Return the (x, y) coordinate for the center point of the cell that contains the specified text.  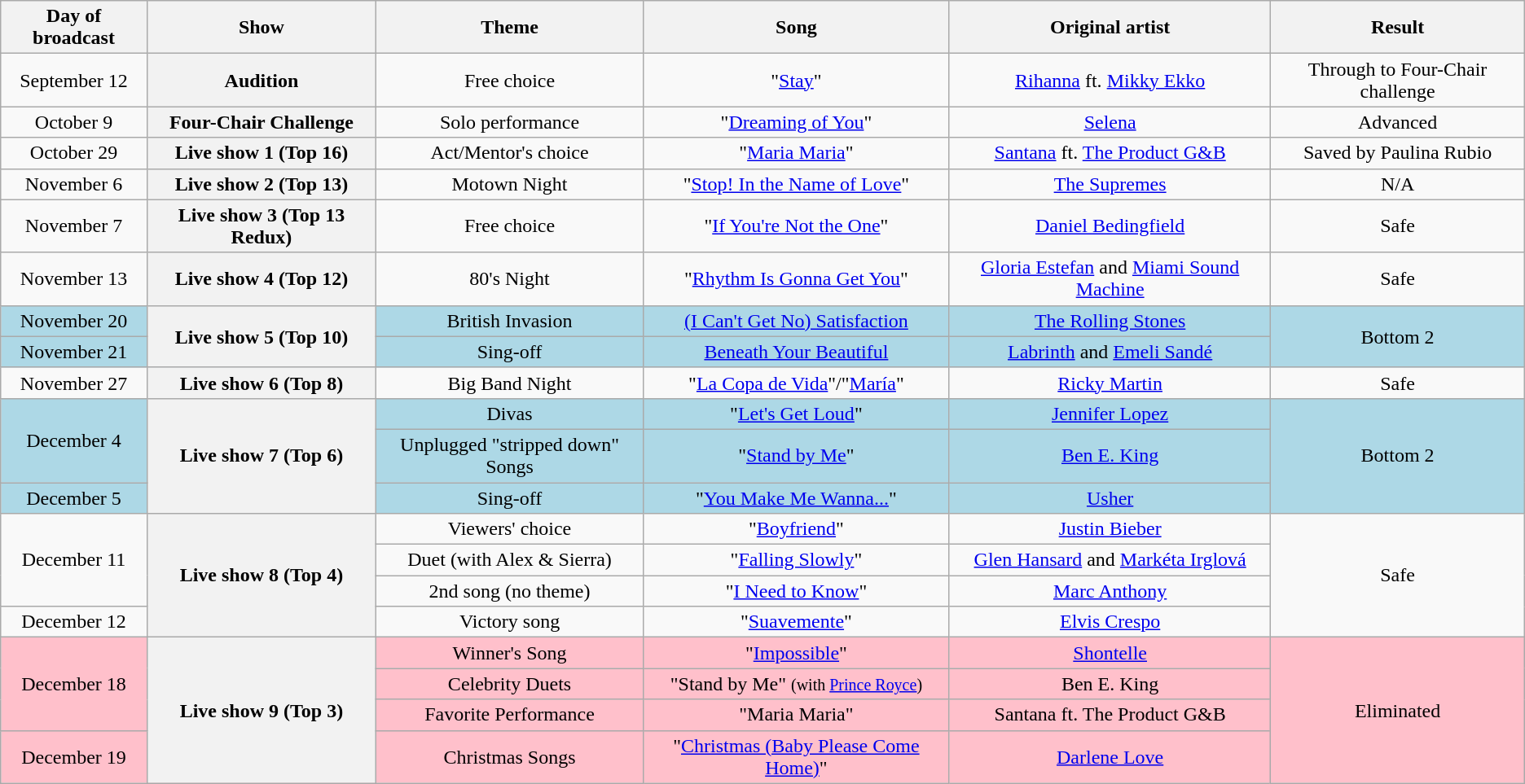
Live show 8 (Top 4) (261, 576)
Saved by Paulina Rubio (1398, 153)
Live show 2 (Top 13) (261, 184)
Eliminated (1398, 710)
"If You're Not the One" (796, 226)
Gloria Estefan and Miami Sound Machine (1110, 278)
Celebrity Duets (510, 684)
Audition (261, 80)
Live show 1 (Top 16) (261, 153)
Solo performance (510, 122)
Result (1398, 28)
Four-Chair Challenge (261, 122)
Motown Night (510, 184)
Selena (1110, 122)
Usher (1110, 497)
N/A (1398, 184)
"Stand by Me" (with Prince Royce) (796, 684)
"Christmas (Baby Please Come Home)" (796, 757)
Glen Hansard and Markéta Irglová (1110, 560)
British Invasion (510, 321)
Viewers' choice (510, 529)
Show (261, 28)
December 19 (73, 757)
November 6 (73, 184)
"Suavemente" (796, 622)
Duet (with Alex & Sierra) (510, 560)
Live show 9 (Top 3) (261, 710)
Unplugged "stripped down" Songs (510, 456)
Divas (510, 414)
Rihanna ft. Mikky Ekko (1110, 80)
Live show 5 (Top 10) (261, 336)
Advanced (1398, 122)
December 11 (73, 560)
November 27 (73, 383)
Live show 4 (Top 12) (261, 278)
November 13 (73, 278)
80's Night (510, 278)
Favorite Performance (510, 715)
December 4 (73, 440)
November 21 (73, 352)
Song (796, 28)
"Let's Get Loud" (796, 414)
Theme (510, 28)
Act/Mentor's choice (510, 153)
"Dreaming of You" (796, 122)
Day of broadcast (73, 28)
Justin Bieber (1110, 529)
"Stop! In the Name of Love" (796, 184)
Elvis Crespo (1110, 622)
The Rolling Stones (1110, 321)
Shontelle (1110, 653)
October 9 (73, 122)
October 29 (73, 153)
December 18 (73, 684)
(I Can't Get No) Satisfaction (796, 321)
Christmas Songs (510, 757)
December 5 (73, 497)
November 20 (73, 321)
Winner's Song (510, 653)
"Rhythm Is Gonna Get You" (796, 278)
"Stand by Me" (796, 456)
The Supremes (1110, 184)
"Boyfriend" (796, 529)
Marc Anthony (1110, 591)
Darlene Love (1110, 757)
November 7 (73, 226)
Victory song (510, 622)
Through to Four-Chair challenge (1398, 80)
"You Make Me Wanna..." (796, 497)
Daniel Bedingfield (1110, 226)
"Stay" (796, 80)
Live show 7 (Top 6) (261, 456)
September 12 (73, 80)
Jennifer Lopez (1110, 414)
Live show 3 (Top 13 Redux) (261, 226)
Ricky Martin (1110, 383)
2nd song (no theme) (510, 591)
"Impossible" (796, 653)
Big Band Night (510, 383)
"La Copa de Vida"/"María" (796, 383)
December 12 (73, 622)
Original artist (1110, 28)
"Falling Slowly" (796, 560)
"I Need to Know" (796, 591)
Beneath Your Beautiful (796, 352)
Live show 6 (Top 8) (261, 383)
Labrinth and Emeli Sandé (1110, 352)
